Capture the cell that displays the provided text and extract its [x, y] central coordinate. 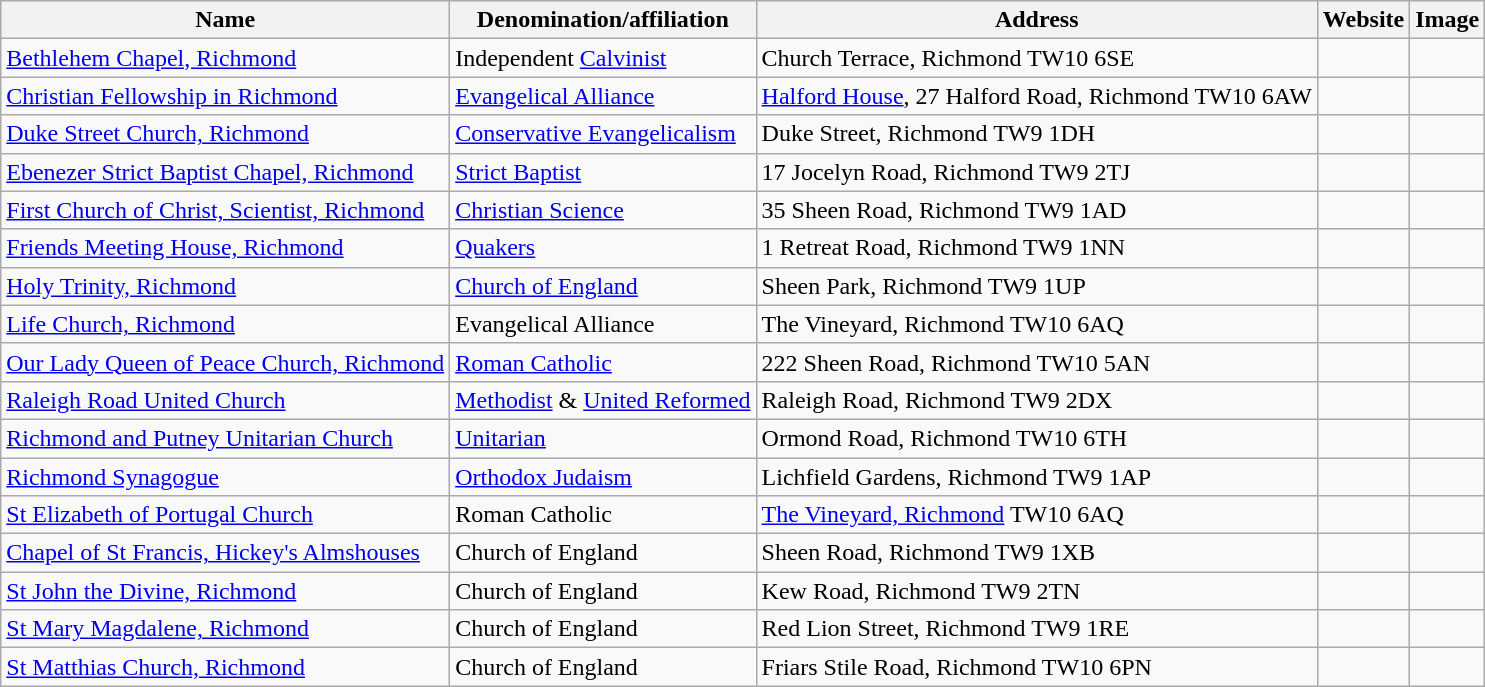
222 Sheen Road, Richmond TW10 5AN [1036, 362]
Church Terrace, Richmond TW10 6SE [1036, 58]
St Mary Magdalene, Richmond [226, 629]
Orthodox Judaism [603, 477]
First Church of Christ, Scientist, Richmond [226, 210]
Sheen Park, Richmond TW9 1UP [1036, 286]
Holy Trinity, Richmond [226, 286]
Our Lady Queen of Peace Church, Richmond [226, 362]
Duke Street Church, Richmond [226, 134]
St Elizabeth of Portugal Church [226, 515]
Sheen Road, Richmond TW9 1XB [1036, 553]
Conservative Evangelicalism [603, 134]
Bethlehem Chapel, Richmond [226, 58]
Friars Stile Road, Richmond TW10 6PN [1036, 667]
Quakers [603, 248]
Richmond and Putney Unitarian Church [226, 438]
Chapel of St Francis, Hickey's Almshouses [226, 553]
1 Retreat Road, Richmond TW9 1NN [1036, 248]
St John the Divine, Richmond [226, 591]
Lichfield Gardens, Richmond TW9 1AP [1036, 477]
Strict Baptist [603, 172]
Image [1448, 20]
Raleigh Road, Richmond TW9 2DX [1036, 400]
Website [1363, 20]
Denomination/affiliation [603, 20]
Kew Road, Richmond TW9 2TN [1036, 591]
Independent Calvinist [603, 58]
Life Church, Richmond [226, 324]
Halford House, 27 Halford Road, Richmond TW10 6AW [1036, 96]
Ebenezer Strict Baptist Chapel, Richmond [226, 172]
Raleigh Road United Church [226, 400]
Richmond Synagogue [226, 477]
Ormond Road, Richmond TW10 6TH [1036, 438]
Duke Street, Richmond TW9 1DH [1036, 134]
Friends Meeting House, Richmond [226, 248]
Address [1036, 20]
Methodist & United Reformed [603, 400]
Name [226, 20]
Red Lion Street, Richmond TW9 1RE [1036, 629]
17 Jocelyn Road, Richmond TW9 2TJ [1036, 172]
35 Sheen Road, Richmond TW9 1AD [1036, 210]
St Matthias Church, Richmond [226, 667]
Unitarian [603, 438]
Christian Fellowship in Richmond [226, 96]
Christian Science [603, 210]
